From the cell containing the given text, extract its center point as [X, Y] coordinate. 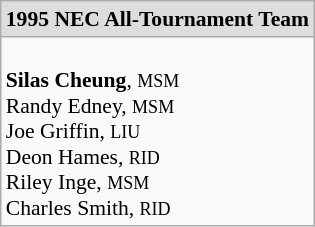
1995 NEC All-Tournament Team [158, 19]
Silas Cheung, MSM Randy Edney, MSM Joe Griffin, LIU Deon Hames, RID Riley Inge, MSM Charles Smith, RID [158, 132]
